Extract the (x, y) coordinate from the center of the cell holding the provided text.  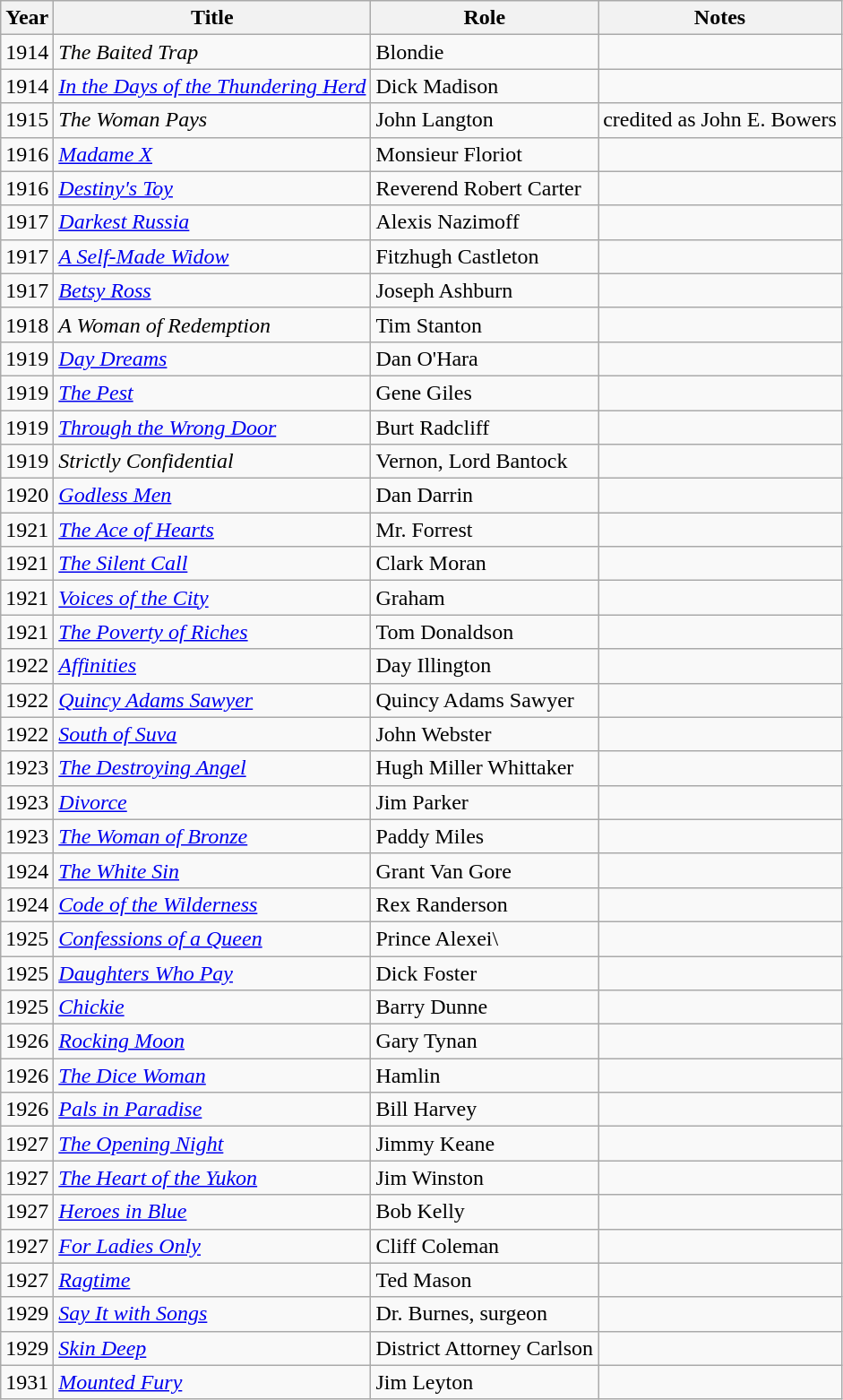
1918 (27, 324)
Dick Foster (485, 972)
1915 (27, 120)
Bill Harvey (485, 1110)
The White Sin (212, 870)
The Destroying Angel (212, 768)
Grant Van Gore (485, 870)
Alexis Nazimoff (485, 222)
Code of the Wilderness (212, 904)
Gary Tynan (485, 1041)
Heroes in Blue (212, 1212)
Destiny's Toy (212, 188)
Godless Men (212, 496)
Gene Giles (485, 393)
Darkest Russia (212, 222)
Dan Darrin (485, 496)
Dan O'Hara (485, 359)
Madame X (212, 154)
Role (485, 18)
The Woman Pays (212, 120)
Tim Stanton (485, 324)
Pals in Paradise (212, 1110)
John Langton (485, 120)
Fitzhugh Castleton (485, 256)
The Woman of Bronze (212, 836)
Monsieur Floriot (485, 154)
The Dice Woman (212, 1076)
Betsy Ross (212, 290)
Cliff Coleman (485, 1246)
Reverend Robert Carter (485, 188)
Blondie (485, 52)
Confessions of a Queen (212, 938)
Day Dreams (212, 359)
Jim Winston (485, 1178)
Vernon, Lord Bantock (485, 462)
District Attorney Carlson (485, 1348)
A Woman of Redemption (212, 324)
Dr. Burnes, surgeon (485, 1314)
The Heart of the Yukon (212, 1178)
Hamlin (485, 1076)
Strictly Confidential (212, 462)
Through the Wrong Door (212, 428)
Day Illington (485, 666)
Title (212, 18)
Joseph Ashburn (485, 290)
The Silent Call (212, 564)
For Ladies Only (212, 1246)
Bob Kelly (485, 1212)
South of Suva (212, 734)
Rocking Moon (212, 1041)
Graham (485, 598)
Dick Madison (485, 86)
Chickie (212, 1007)
Divorce (212, 802)
Year (27, 18)
Mr. Forrest (485, 530)
The Pest (212, 393)
Jim Leyton (485, 1382)
The Ace of Hearts (212, 530)
A Self-Made Widow (212, 256)
Ragtime (212, 1280)
Affinities (212, 666)
Prince Alexei\ (485, 938)
John Webster (485, 734)
1931 (27, 1382)
1920 (27, 496)
The Opening Night (212, 1144)
Clark Moran (485, 564)
Rex Randerson (485, 904)
Tom Donaldson (485, 632)
Hugh Miller Whittaker (485, 768)
Ted Mason (485, 1280)
Mounted Fury (212, 1382)
Notes (720, 18)
Barry Dunne (485, 1007)
Say It with Songs (212, 1314)
Daughters Who Pay (212, 972)
Burt Radcliff (485, 428)
Skin Deep (212, 1348)
credited as John E. Bowers (720, 120)
In the Days of the Thundering Herd (212, 86)
The Poverty of Riches (212, 632)
Jim Parker (485, 802)
Paddy Miles (485, 836)
The Baited Trap (212, 52)
Voices of the City (212, 598)
Jimmy Keane (485, 1144)
